Search for the cell housing the specified text and yield its (X, Y) center coordinate. 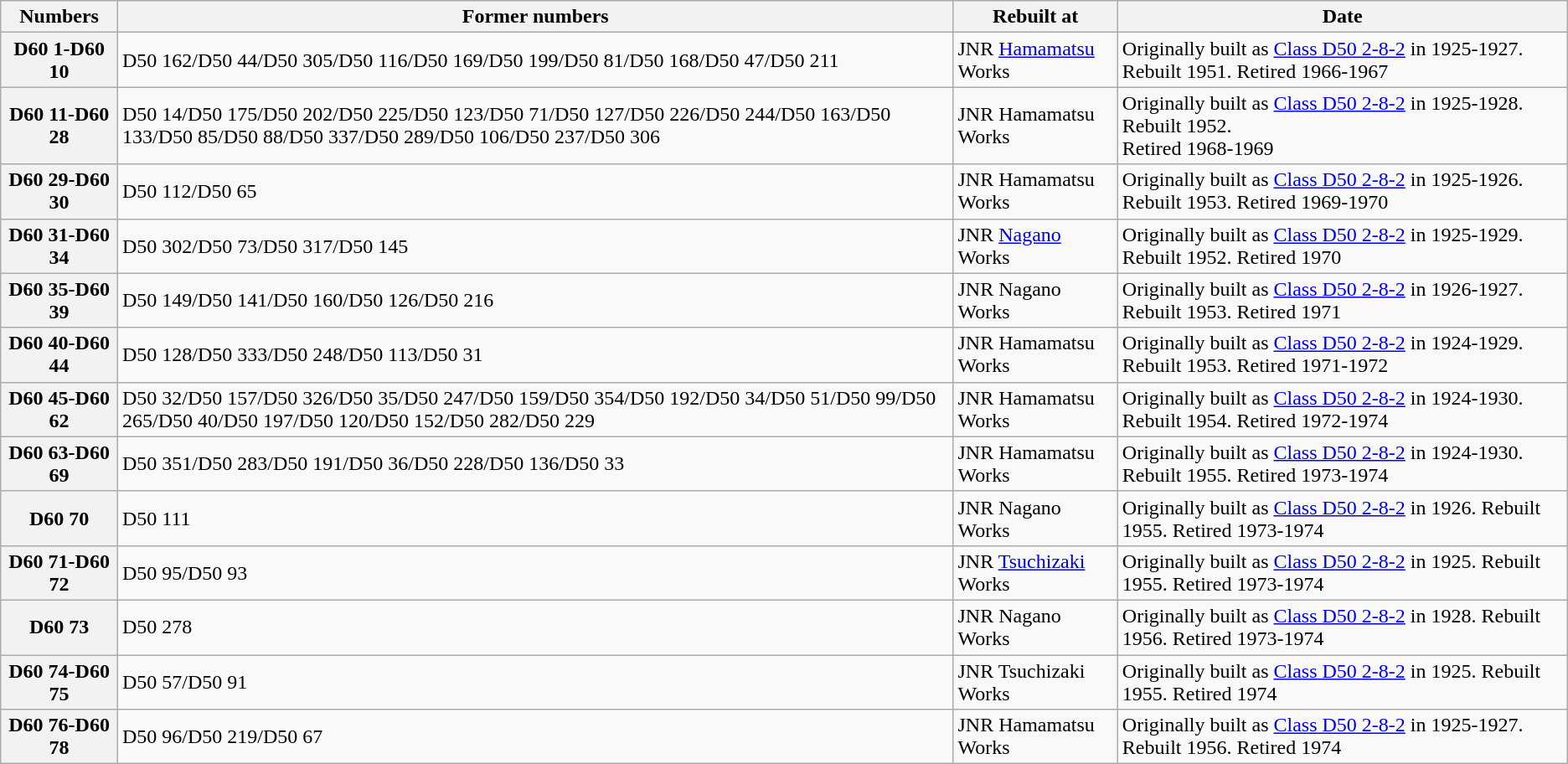
D50 302/D50 73/D50 317/D50 145 (534, 246)
Originally built as Class D50 2-8-2 in 1924-1930. Rebuilt 1954. Retired 1972-1974 (1342, 409)
Originally built as Class D50 2-8-2 in 1928. Rebuilt 1956. Retired 1973-1974 (1342, 627)
D60 73 (59, 627)
D60 1-D60 10 (59, 60)
D50 14/D50 175/D50 202/D50 225/D50 123/D50 71/D50 127/D50 226/D50 244/D50 163/D50 133/D50 85/D50 88/D50 337/D50 289/D50 106/D50 237/D50 306 (534, 126)
D50 128/D50 333/D50 248/D50 113/D50 31 (534, 355)
Numbers (59, 17)
D60 45-D60 62 (59, 409)
Originally built as Class D50 2-8-2 in 1925. Rebuilt 1955. Retired 1974 (1342, 682)
D50 95/D50 93 (534, 573)
Originally built as Class D50 2-8-2 in 1926-1927. Rebuilt 1953. Retired 1971 (1342, 300)
Former numbers (534, 17)
D60 31-D60 34 (59, 246)
D50 351/D50 283/D50 191/D50 36/D50 228/D50 136/D50 33 (534, 464)
D50 278 (534, 627)
D60 40-D60 44 (59, 355)
D50 32/D50 157/D50 326/D50 35/D50 247/D50 159/D50 354/D50 192/D50 34/D50 51/D50 99/D50 265/D50 40/D50 197/D50 120/D50 152/D50 282/D50 229 (534, 409)
D50 96/D50 219/D50 67 (534, 737)
Date (1342, 17)
Originally built as Class D50 2-8-2 in 1925-1926. Rebuilt 1953. Retired 1969-1970 (1342, 191)
D50 162/D50 44/D50 305/D50 116/D50 169/D50 199/D50 81/D50 168/D50 47/D50 211 (534, 60)
Originally built as Class D50 2-8-2 in 1924-1930. Rebuilt 1955. Retired 1973-1974 (1342, 464)
Originally built as Class D50 2-8-2 in 1925. Rebuilt 1955. Retired 1973-1974 (1342, 573)
D60 74-D60 75 (59, 682)
Originally built as Class D50 2-8-2 in 1924-1929. Rebuilt 1953. Retired 1971-1972 (1342, 355)
D60 35-D60 39 (59, 300)
Originally built as Class D50 2-8-2 in 1925-1928. Rebuilt 1952.Retired 1968-1969 (1342, 126)
D60 70 (59, 518)
D60 71-D60 72 (59, 573)
Originally built as Class D50 2-8-2 in 1925-1927. Rebuilt 1956. Retired 1974 (1342, 737)
D50 111 (534, 518)
Originally built as Class D50 2-8-2 in 1925-1927. Rebuilt 1951. Retired 1966-1967 (1342, 60)
D60 29-D60 30 (59, 191)
Rebuilt at (1035, 17)
Originally built as Class D50 2-8-2 in 1925-1929. Rebuilt 1952. Retired 1970 (1342, 246)
D60 63-D60 69 (59, 464)
Originally built as Class D50 2-8-2 in 1926. Rebuilt 1955. Retired 1973-1974 (1342, 518)
D50 57/D50 91 (534, 682)
D50 112/D50 65 (534, 191)
D60 76-D60 78 (59, 737)
D50 149/D50 141/D50 160/D50 126/D50 216 (534, 300)
D60 11-D60 28 (59, 126)
